Find where the given text appears and provide that cell's center as (x, y) coordinate. 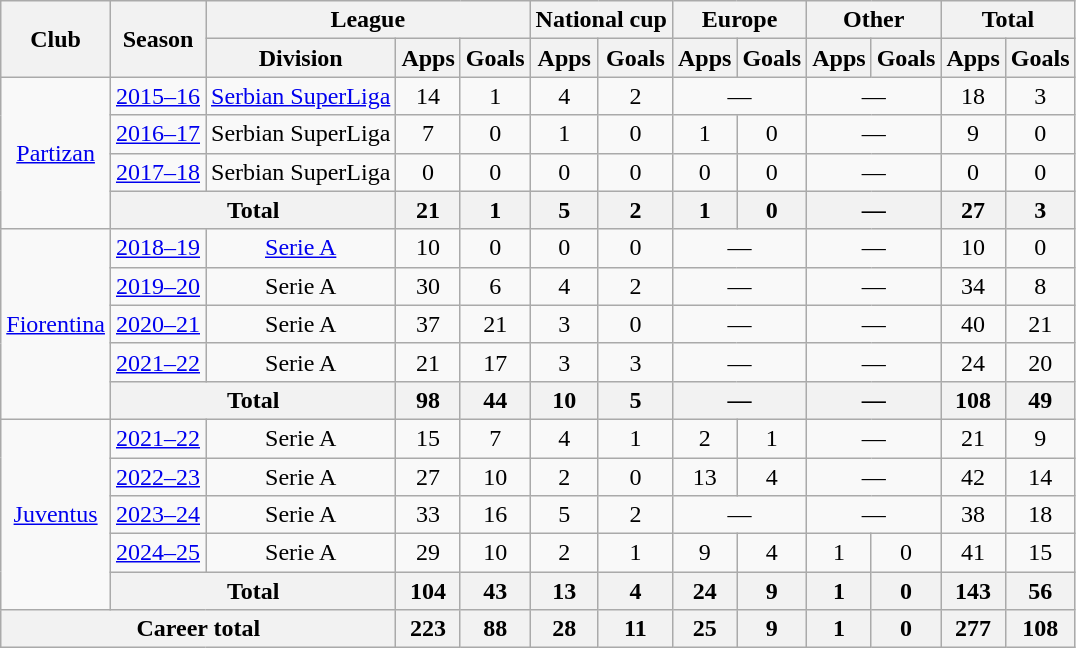
Other (874, 20)
Club (56, 39)
2015–16 (158, 96)
2019–20 (158, 286)
44 (495, 400)
Fiorentina (56, 324)
2023–24 (158, 515)
Europe (739, 20)
30 (428, 286)
38 (973, 515)
2020–21 (158, 324)
2018–19 (158, 248)
2016–17 (158, 134)
Juventus (56, 514)
29 (428, 553)
6 (495, 286)
56 (1040, 591)
34 (973, 286)
2017–18 (158, 172)
Career total (198, 629)
33 (428, 515)
National cup (601, 20)
41 (973, 553)
Division (301, 58)
28 (564, 629)
League (368, 20)
16 (495, 515)
88 (495, 629)
98 (428, 400)
143 (973, 591)
Partizan (56, 153)
37 (428, 324)
25 (704, 629)
223 (428, 629)
42 (973, 477)
17 (495, 362)
11 (635, 629)
Season (158, 39)
40 (973, 324)
104 (428, 591)
43 (495, 591)
8 (1040, 286)
2024–25 (158, 553)
20 (1040, 362)
2022–23 (158, 477)
277 (973, 629)
49 (1040, 400)
